Extract the (x, y) coordinate from the center of the cell holding the provided text.  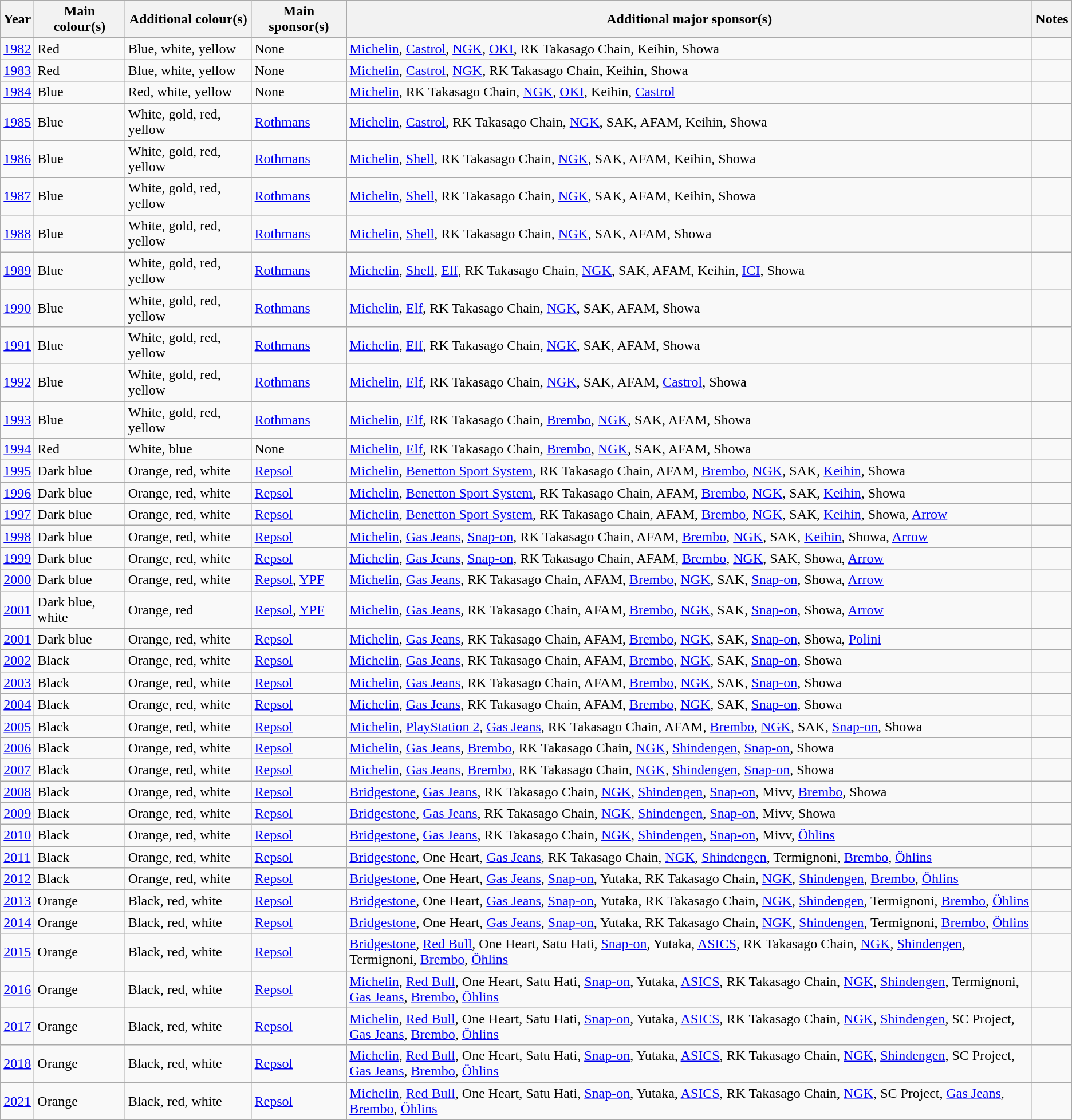
Michelin, PlayStation 2, Gas Jeans, RK Takasago Chain, AFAM, Brembo, NGK, SAK, Snap-on, Showa (689, 726)
1995 (17, 471)
2002 (17, 661)
Michelin, Red Bull, One Heart, Satu Hati, Snap-on, Yutaka, ASICS, RK Takasago Chain, NGK, Shindengen, Termignoni, Gas Jeans, Brembo, Öhlins (689, 989)
2004 (17, 704)
2013 (17, 901)
2016 (17, 989)
2021 (17, 1101)
1990 (17, 308)
1997 (17, 515)
Michelin, Castrol, RK Takasago Chain, NGK, SAK, AFAM, Keihin, Showa (689, 121)
Red, white, yellow (188, 92)
1993 (17, 419)
2015 (17, 952)
1986 (17, 159)
Main colour(s) (80, 19)
1985 (17, 121)
Michelin, Red Bull, One Heart, Satu Hati, Snap-on, Yutaka, ASICS, RK Takasago Chain, NGK, SC Project, Gas Jeans, Brembo, Öhlins (689, 1101)
Bridgestone, One Heart, Gas Jeans, RK Takasago Chain, NGK, Shindengen, Termignoni, Brembo, Öhlins (689, 857)
1991 (17, 345)
White, blue (188, 449)
Michelin, Gas Jeans, Snap-on, RK Takasago Chain, AFAM, Brembo, NGK, SAK, Keihin, Showa, Arrow (689, 537)
Additional colour(s) (188, 19)
1988 (17, 234)
Michelin, Elf, RK Takasago Chain, NGK, SAK, AFAM, Castrol, Showa (689, 382)
Michelin, Castrol, NGK, OKI, RK Takasago Chain, Keihin, Showa (689, 49)
Main sponsor(s) (299, 19)
Orange, red (188, 609)
2010 (17, 835)
2018 (17, 1064)
Michelin, Gas Jeans, Snap-on, RK Takasago Chain, AFAM, Brembo, NGK, SAK, Showa, Arrow (689, 558)
1982 (17, 49)
1989 (17, 270)
1999 (17, 558)
Notes (1052, 19)
Bridgestone, Gas Jeans, RK Takasago Chain, NGK, Shindengen, Snap-on, Mivv, Showa (689, 814)
Bridgestone, Red Bull, One Heart, Satu Hati, Snap-on, Yutaka, ASICS, RK Takasago Chain, NGK, Shindengen, Termignoni, Brembo, Öhlins (689, 952)
2007 (17, 770)
Bridgestone, Gas Jeans, RK Takasago Chain, NGK, Shindengen, Snap-on, Mivv, Öhlins (689, 835)
Dark blue, white (80, 609)
2003 (17, 683)
1994 (17, 449)
Bridgestone, One Heart, Gas Jeans, Snap-on, Yutaka, RK Takasago Chain, NGK, Shindengen, Brembo, Öhlins (689, 879)
2006 (17, 748)
2011 (17, 857)
Michelin, Shell, RK Takasago Chain, NGK, SAK, AFAM, Showa (689, 234)
Michelin, Castrol, NGK, RK Takasago Chain, Keihin, Showa (689, 70)
1984 (17, 92)
2005 (17, 726)
2008 (17, 792)
Bridgestone, Gas Jeans, RK Takasago Chain, NGK, Shindengen, Snap-on, Mivv, Brembo, Showa (689, 792)
Michelin, Gas Jeans, RK Takasago Chain, AFAM, Brembo, NGK, SAK, Snap-on, Showa, Polini (689, 639)
Year (17, 19)
Michelin, Shell, Elf, RK Takasago Chain, NGK, SAK, AFAM, Keihin, ICI, Showa (689, 270)
1992 (17, 382)
Michelin, RK Takasago Chain, NGK, OKI, Keihin, Castrol (689, 92)
1987 (17, 196)
2014 (17, 922)
2017 (17, 1026)
2000 (17, 580)
1996 (17, 493)
Additional major sponsor(s) (689, 19)
1983 (17, 70)
2009 (17, 814)
1998 (17, 537)
Michelin, Benetton Sport System, RK Takasago Chain, AFAM, Brembo, NGK, SAK, Keihin, Showa, Arrow (689, 515)
2012 (17, 879)
